Detect which cell encompasses the target text, then output its [X, Y] center coordinate. 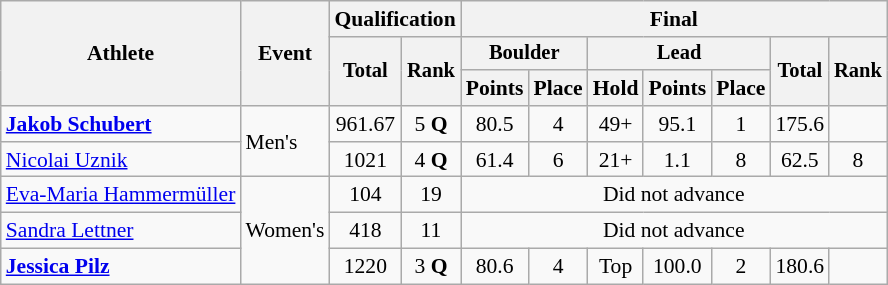
Boulder [524, 54]
21+ [616, 160]
175.6 [800, 124]
1 [740, 124]
Jakob Schubert [121, 124]
961.67 [365, 124]
95.1 [677, 124]
1.1 [677, 160]
Nicolai Uznik [121, 160]
Lead [680, 54]
80.5 [495, 124]
Event [284, 54]
11 [431, 231]
19 [431, 195]
Eva-Maria Hammermüller [121, 195]
180.6 [800, 267]
1021 [365, 160]
80.6 [495, 267]
104 [365, 195]
5 Q [431, 124]
Men's [284, 142]
Hold [616, 88]
1220 [365, 267]
Athlete [121, 54]
418 [365, 231]
4 Q [431, 160]
61.4 [495, 160]
Final [674, 19]
Jessica Pilz [121, 267]
3 Q [431, 267]
Top [616, 267]
49+ [616, 124]
Women's [284, 230]
100.0 [677, 267]
6 [558, 160]
Qualification [394, 19]
62.5 [800, 160]
2 [740, 267]
Sandra Lettner [121, 231]
